Extract the (x, y) coordinate from the center of the cell holding the provided text.  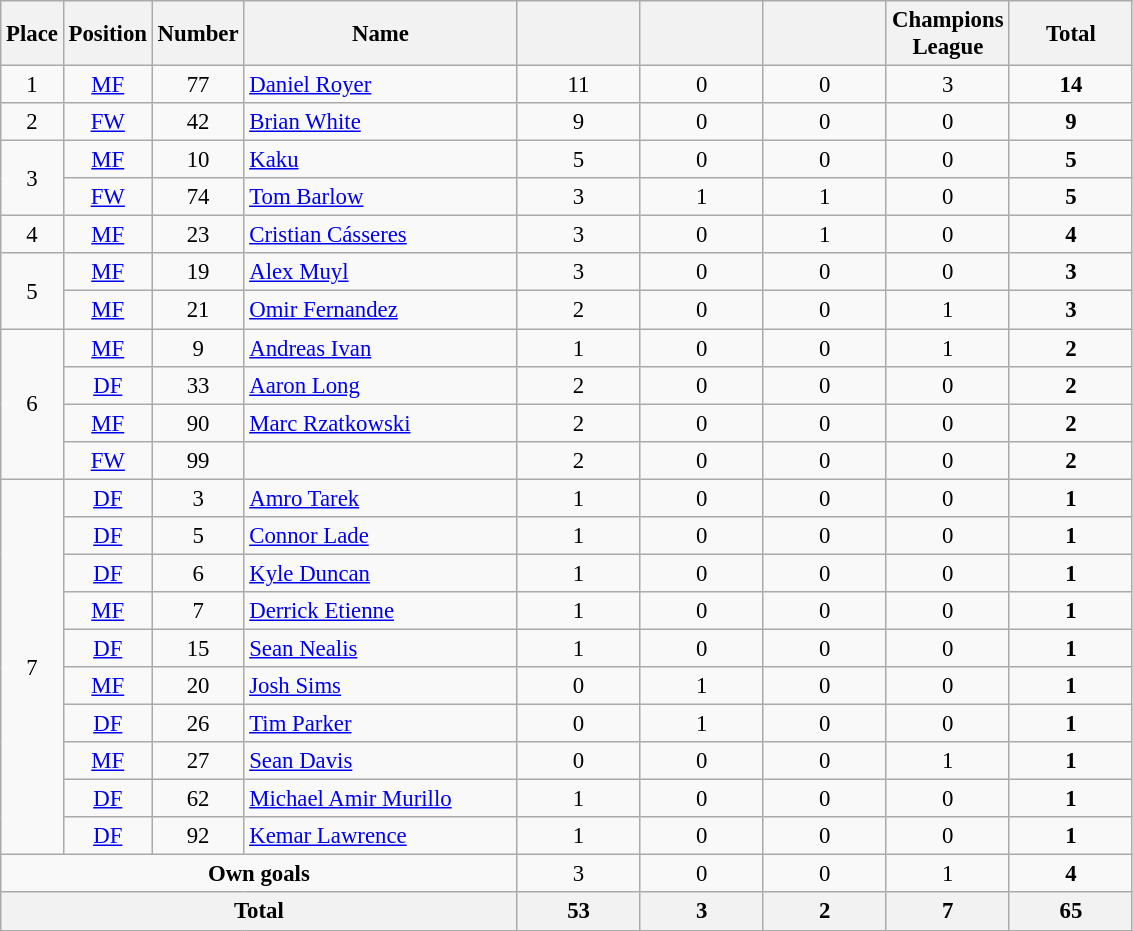
20 (198, 686)
Sean Davis (380, 761)
99 (198, 460)
Tom Barlow (380, 197)
Michael Amir Murillo (380, 799)
Marc Rzatkowski (380, 423)
Cristian Cásseres (380, 235)
Aaron Long (380, 385)
21 (198, 310)
Champions League (948, 34)
Sean Nealis (380, 648)
Alex Muyl (380, 273)
23 (198, 235)
Omir Fernandez (380, 310)
33 (198, 385)
53 (578, 912)
Position (108, 34)
Own goals (259, 874)
10 (198, 160)
Derrick Etienne (380, 611)
Number (198, 34)
11 (578, 85)
19 (198, 273)
Connor Lade (380, 536)
77 (198, 85)
Brian White (380, 122)
62 (198, 799)
Place (32, 34)
74 (198, 197)
65 (1070, 912)
Kyle Duncan (380, 573)
27 (198, 761)
26 (198, 724)
Tim Parker (380, 724)
Kemar Lawrence (380, 836)
Daniel Royer (380, 85)
Amro Tarek (380, 498)
Name (380, 34)
Josh Sims (380, 686)
90 (198, 423)
Andreas Ivan (380, 348)
15 (198, 648)
Kaku (380, 160)
42 (198, 122)
14 (1070, 85)
92 (198, 836)
